Provide the [x, y] coordinate of the cell's center where the given text is located.  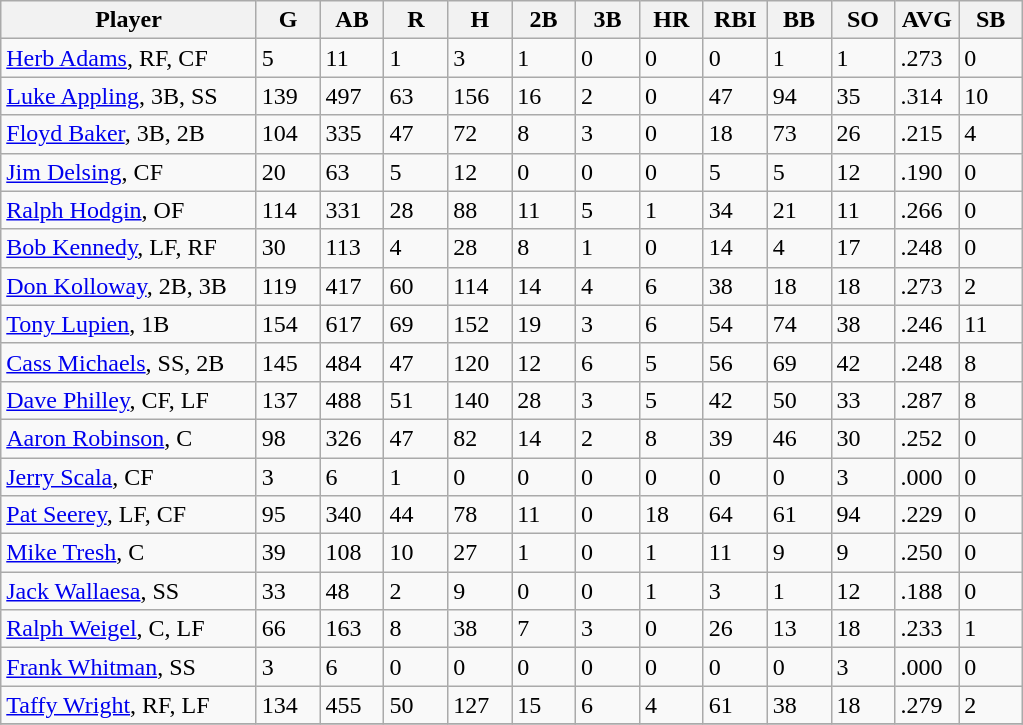
2B [544, 20]
88 [480, 210]
137 [288, 400]
Bob Kennedy, LF, RF [128, 248]
Frank Whitman, SS [128, 667]
326 [352, 438]
54 [735, 324]
27 [480, 553]
21 [799, 210]
Pat Seerey, LF, CF [128, 515]
154 [288, 324]
.215 [927, 134]
.233 [927, 629]
134 [288, 705]
Tony Lupien, 1B [128, 324]
140 [480, 400]
152 [480, 324]
82 [480, 438]
73 [799, 134]
56 [735, 362]
SO [863, 20]
Don Kolloway, 2B, 3B [128, 286]
.252 [927, 438]
G [288, 20]
.279 [927, 705]
417 [352, 286]
Ralph Hodgin, OF [128, 210]
.190 [927, 172]
Jerry Scala, CF [128, 477]
48 [352, 591]
H [480, 20]
Aaron Robinson, C [128, 438]
.266 [927, 210]
17 [863, 248]
331 [352, 210]
.314 [927, 96]
Cass Michaels, SS, 2B [128, 362]
108 [352, 553]
340 [352, 515]
R [416, 20]
RBI [735, 20]
.188 [927, 591]
95 [288, 515]
13 [799, 629]
484 [352, 362]
Ralph Weigel, C, LF [128, 629]
145 [288, 362]
.287 [927, 400]
119 [288, 286]
163 [352, 629]
72 [480, 134]
488 [352, 400]
Jack Wallaesa, SS [128, 591]
.250 [927, 553]
Dave Philley, CF, LF [128, 400]
139 [288, 96]
34 [735, 210]
HR [671, 20]
35 [863, 96]
44 [416, 515]
127 [480, 705]
98 [288, 438]
7 [544, 629]
74 [799, 324]
51 [416, 400]
120 [480, 362]
BB [799, 20]
617 [352, 324]
.229 [927, 515]
20 [288, 172]
15 [544, 705]
Herb Adams, RF, CF [128, 58]
156 [480, 96]
455 [352, 705]
104 [288, 134]
3B [608, 20]
66 [288, 629]
16 [544, 96]
AVG [927, 20]
Floyd Baker, 3B, 2B [128, 134]
335 [352, 134]
19 [544, 324]
497 [352, 96]
78 [480, 515]
Jim Delsing, CF [128, 172]
Player [128, 20]
64 [735, 515]
Taffy Wright, RF, LF [128, 705]
113 [352, 248]
60 [416, 286]
46 [799, 438]
Luke Appling, 3B, SS [128, 96]
Mike Tresh, C [128, 553]
.246 [927, 324]
SB [991, 20]
AB [352, 20]
